Provide the [X, Y] coordinate of the cell's center where the given text is located.  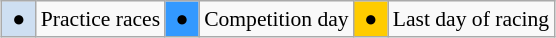
Last day of racing [472, 19]
Competition day [276, 19]
Practice races [100, 19]
